Return the [X, Y] coordinate for the center point of the cell that contains the specified text.  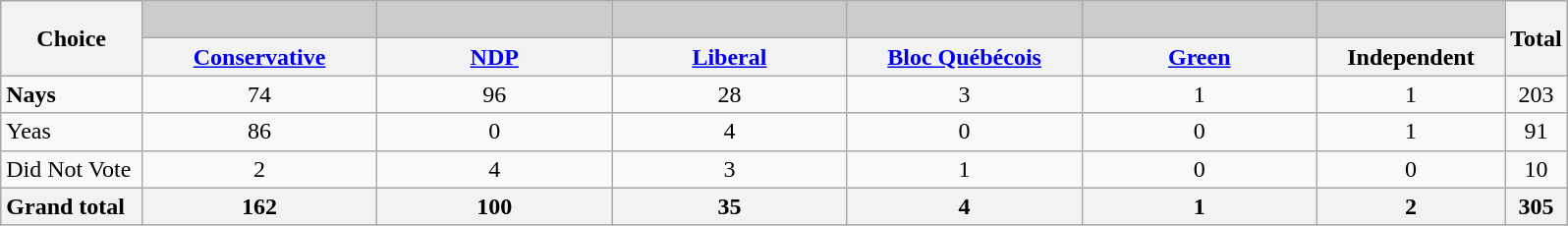
Independent [1411, 57]
Nays [72, 94]
Did Not Vote [72, 169]
74 [259, 94]
91 [1537, 132]
NDP [495, 57]
Choice [72, 38]
Green [1199, 57]
Liberal [729, 57]
35 [729, 206]
28 [729, 94]
Grand total [72, 206]
Total [1537, 38]
203 [1537, 94]
100 [495, 206]
96 [495, 94]
305 [1537, 206]
162 [259, 206]
Bloc Québécois [965, 57]
Yeas [72, 132]
10 [1537, 169]
Conservative [259, 57]
86 [259, 132]
